Provide the (x, y) coordinate of the cell's center where the given text is located.  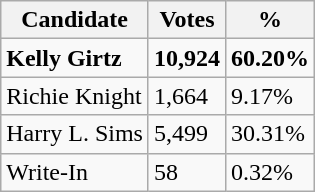
Write-In (75, 172)
58 (186, 172)
1,664 (186, 96)
Harry L. Sims (75, 134)
Richie Knight (75, 96)
Votes (186, 20)
10,924 (186, 58)
Candidate (75, 20)
30.31% (270, 134)
% (270, 20)
Kelly Girtz (75, 58)
5,499 (186, 134)
0.32% (270, 172)
60.20% (270, 58)
9.17% (270, 96)
